Provide the [x, y] coordinate of the cell's center where the given text is located.  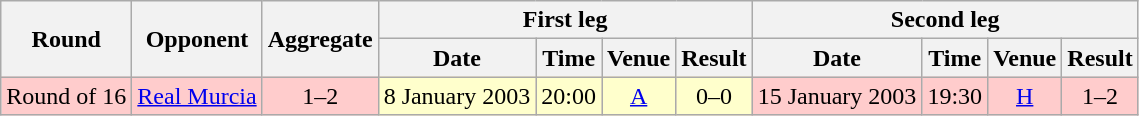
Opponent [197, 39]
15 January 2003 [837, 96]
Second leg [945, 20]
19:30 [955, 96]
8 January 2003 [457, 96]
Aggregate [320, 39]
Round of 16 [66, 96]
Round [66, 39]
20:00 [569, 96]
0–0 [714, 96]
First leg [565, 20]
Real Murcia [197, 96]
H [1025, 96]
A [639, 96]
